Determine the [x, y] coordinate at the center of the cell enclosing the given text.  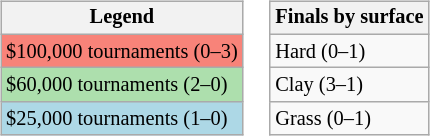
$25,000 tournaments (1–0) [122, 119]
$100,000 tournaments (0–3) [122, 51]
$60,000 tournaments (2–0) [122, 85]
Hard (0–1) [349, 51]
Finals by surface [349, 18]
Clay (3–1) [349, 85]
Grass (0–1) [349, 119]
Legend [122, 18]
